Scan for the cell matching the given text and deliver its [x, y] coordinate at center. 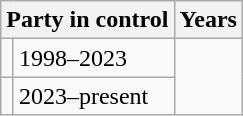
Years [208, 20]
Party in control [88, 20]
2023–present [94, 96]
1998–2023 [94, 58]
